Identify which cell holds the provided text, then report its (X, Y) central coordinate. 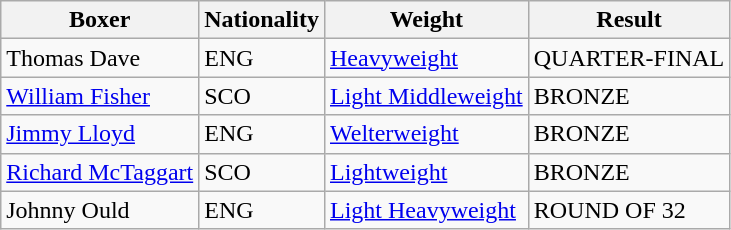
Richard McTaggart (100, 172)
Heavyweight (426, 58)
Weight (426, 20)
Result (629, 20)
QUARTER-FINAL (629, 58)
Lightweight (426, 172)
William Fisher (100, 96)
Light Middleweight (426, 96)
Thomas Dave (100, 58)
Boxer (100, 20)
Light Heavyweight (426, 210)
Johnny Ould (100, 210)
Welterweight (426, 134)
ROUND OF 32 (629, 210)
Jimmy Lloyd (100, 134)
Nationality (262, 20)
